Identify which cell holds the provided text, then report its (x, y) central coordinate. 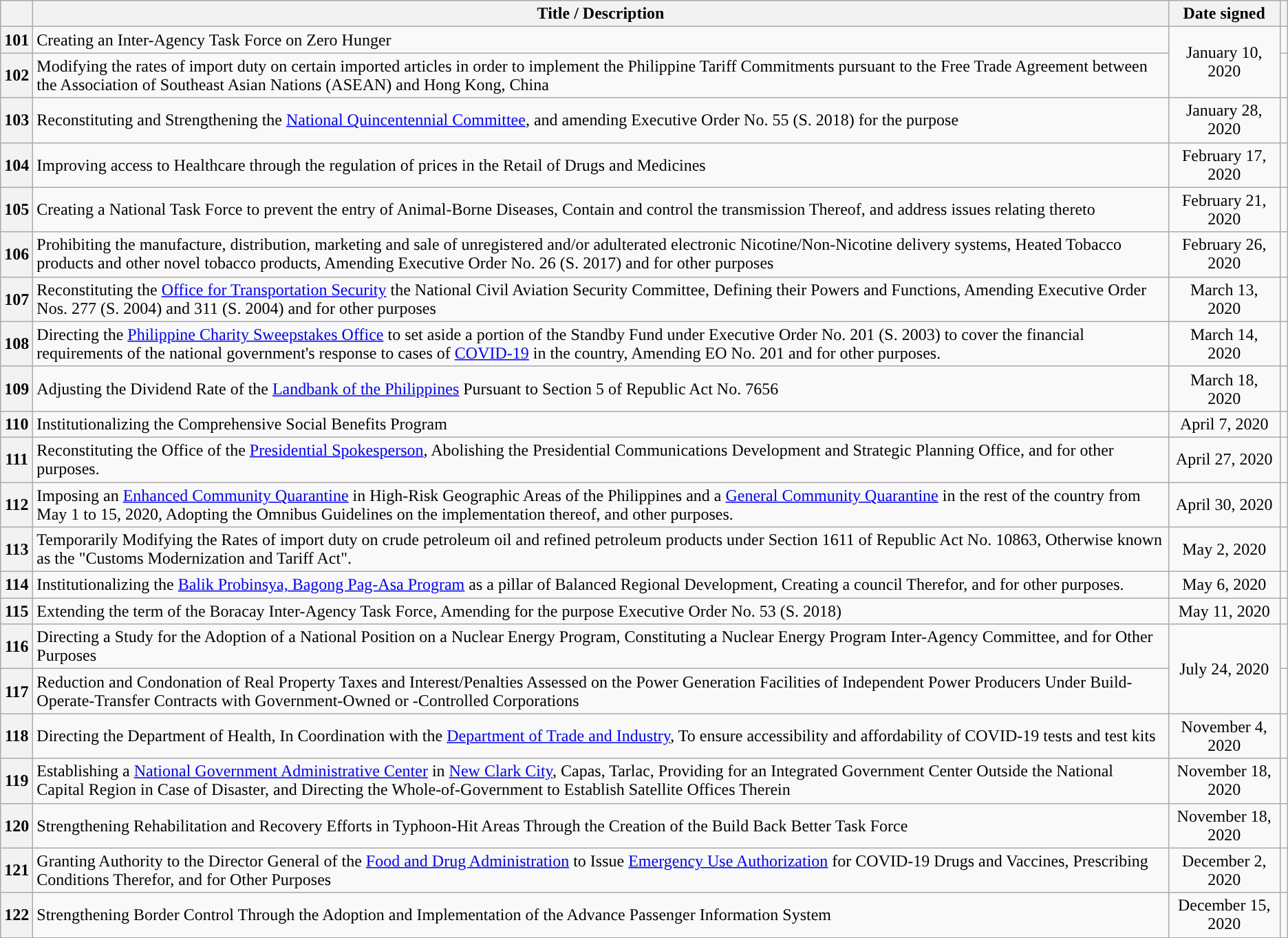
April 27, 2020 (1224, 460)
114 (17, 585)
Title / Description (601, 14)
115 (17, 611)
July 24, 2020 (1224, 669)
May 11, 2020 (1224, 611)
107 (17, 299)
Reconstituting and Strengthening the National Quincentennial Committee, and amending Executive Order No. 55 (S. 2018) for the purpose (601, 120)
111 (17, 460)
122 (17, 915)
102 (17, 76)
101 (17, 40)
March 14, 2020 (1224, 344)
Adjusting the Dividend Rate of the Landbank of the Philippines Pursuant to Section 5 of Republic Act No. 7656 (601, 388)
112 (17, 504)
May 6, 2020 (1224, 585)
Improving access to Healthcare through the regulation of prices in the Retail of Drugs and Medicines (601, 165)
117 (17, 691)
Date signed (1224, 14)
116 (17, 647)
December 15, 2020 (1224, 915)
Strengthening Rehabilitation and Recovery Efforts in Typhoon-Hit Areas Through the Creation of the Build Back Better Task Force (601, 826)
108 (17, 344)
118 (17, 736)
May 2, 2020 (1224, 549)
113 (17, 549)
104 (17, 165)
March 18, 2020 (1224, 388)
109 (17, 388)
Strengthening Border Control Through the Adoption and Implementation of the Advance Passenger Information System (601, 915)
February 17, 2020 (1224, 165)
April 30, 2020 (1224, 504)
119 (17, 780)
March 13, 2020 (1224, 299)
February 26, 2020 (1224, 255)
November 4, 2020 (1224, 736)
120 (17, 826)
December 2, 2020 (1224, 870)
105 (17, 209)
April 7, 2020 (1224, 424)
103 (17, 120)
January 28, 2020 (1224, 120)
121 (17, 870)
January 10, 2020 (1224, 62)
106 (17, 255)
110 (17, 424)
Creating an Inter-Agency Task Force on Zero Hunger (601, 40)
February 21, 2020 (1224, 209)
Institutionalizing the Comprehensive Social Benefits Program (601, 424)
Extending the term of the Boracay Inter-Agency Task Force, Amending for the purpose Executive Order No. 53 (S. 2018) (601, 611)
